Find where the given text appears and provide that cell's center as (x, y) coordinate. 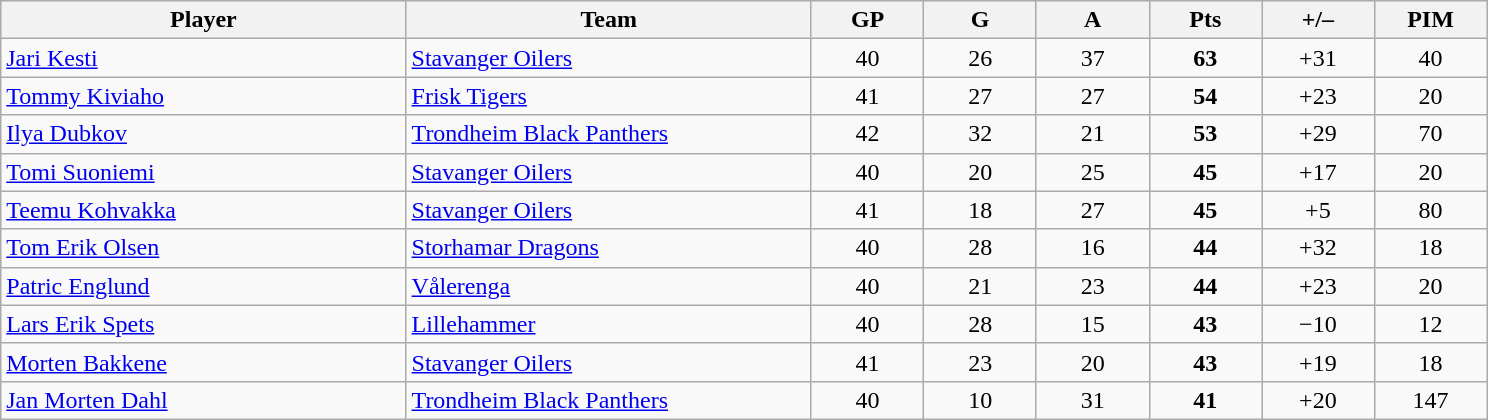
PIM (1430, 20)
+17 (1318, 172)
10 (980, 400)
16 (1092, 248)
Morten Bakkene (204, 362)
+31 (1318, 58)
Vålerenga (608, 286)
Ilya Dubkov (204, 134)
12 (1430, 324)
70 (1430, 134)
Patric Englund (204, 286)
37 (1092, 58)
+19 (1318, 362)
GP (868, 20)
Team (608, 20)
Jari Kesti (204, 58)
+5 (1318, 210)
53 (1206, 134)
Tommy Kiviaho (204, 96)
80 (1430, 210)
54 (1206, 96)
+20 (1318, 400)
Jan Morten Dahl (204, 400)
Lars Erik Spets (204, 324)
G (980, 20)
Tom Erik Olsen (204, 248)
Storhamar Dragons (608, 248)
15 (1092, 324)
26 (980, 58)
Teemu Kohvakka (204, 210)
+/– (1318, 20)
−10 (1318, 324)
Player (204, 20)
Lillehammer (608, 324)
25 (1092, 172)
63 (1206, 58)
Pts (1206, 20)
+32 (1318, 248)
+29 (1318, 134)
A (1092, 20)
42 (868, 134)
Tomi Suoniemi (204, 172)
147 (1430, 400)
32 (980, 134)
31 (1092, 400)
Frisk Tigers (608, 96)
